Pinpoint the cell where the given text exists, returning its (x, y) midpoint coordinate. 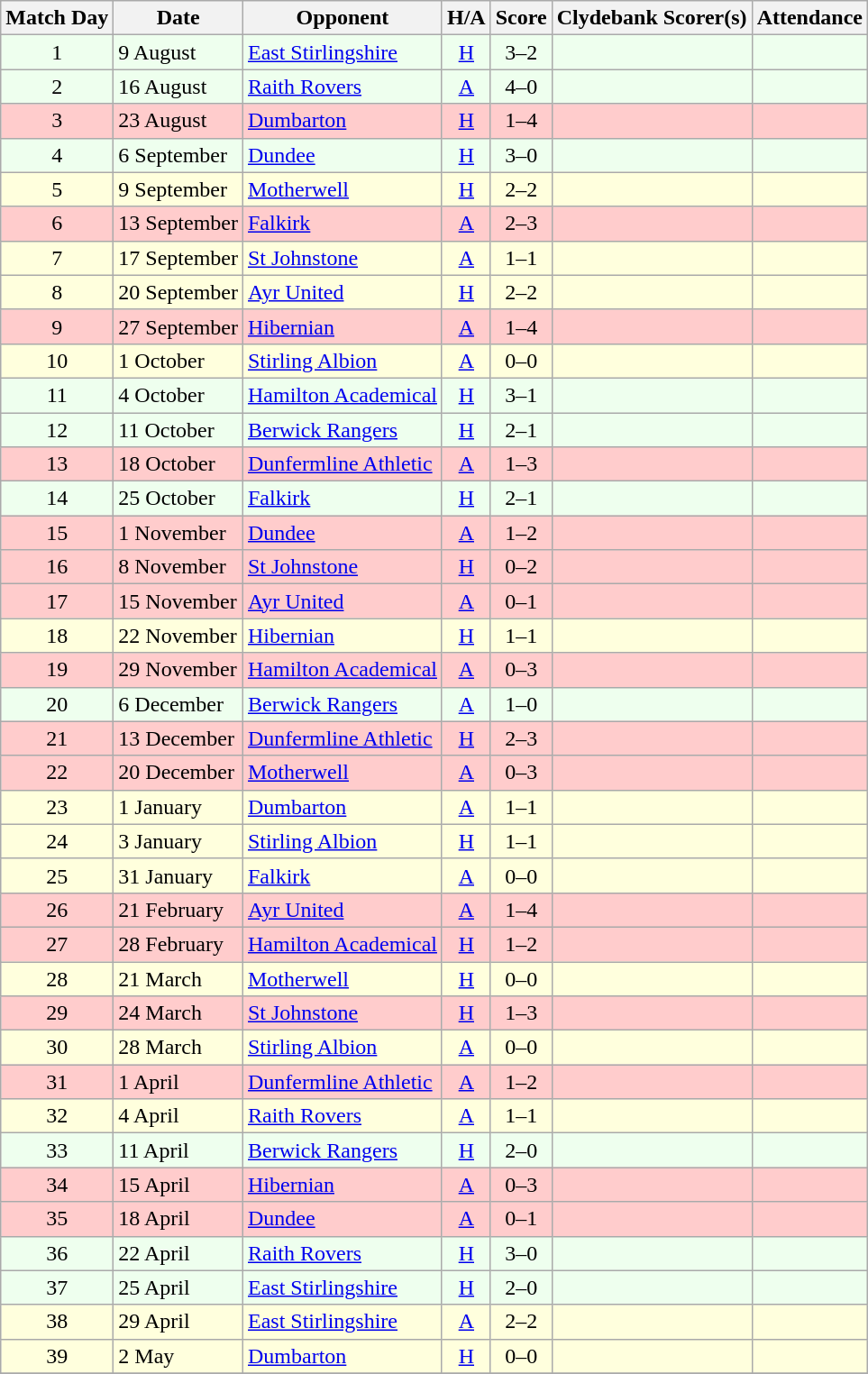
32 (58, 1116)
33 (58, 1150)
28 February (178, 944)
18 (58, 636)
11 April (178, 1150)
3–1 (521, 395)
3 (58, 121)
15 April (178, 1185)
17 September (178, 258)
31 January (178, 875)
4 (58, 155)
13 (58, 464)
36 (58, 1253)
25 October (178, 499)
29 April (178, 1322)
8 November (178, 567)
20 September (178, 292)
21 February (178, 910)
18 October (178, 464)
19 (58, 670)
22 April (178, 1253)
4 October (178, 395)
26 (58, 910)
5 (58, 189)
11 October (178, 430)
28 (58, 978)
9 August (178, 52)
4 April (178, 1116)
20 (58, 704)
12 (58, 430)
Match Day (58, 18)
28 March (178, 1048)
16 August (178, 87)
37 (58, 1287)
Opponent (343, 18)
2 May (178, 1356)
20 December (178, 773)
38 (58, 1322)
16 (58, 567)
1 January (178, 807)
39 (58, 1356)
3 January (178, 841)
1 April (178, 1082)
30 (58, 1048)
6 (58, 224)
11 (58, 395)
1–0 (521, 704)
H/A (466, 18)
9 (58, 326)
Date (178, 18)
10 (58, 361)
27 (58, 944)
6 December (178, 704)
15 (58, 533)
23 (58, 807)
25 April (178, 1287)
24 (58, 841)
25 (58, 875)
4–0 (521, 87)
8 (58, 292)
29 (58, 1013)
Clydebank Scorer(s) (652, 18)
Score (521, 18)
13 September (178, 224)
6 September (178, 155)
22 November (178, 636)
18 April (178, 1219)
29 November (178, 670)
23 August (178, 121)
1 October (178, 361)
7 (58, 258)
Attendance (809, 18)
31 (58, 1082)
13 December (178, 738)
0–2 (521, 567)
1 November (178, 533)
27 September (178, 326)
35 (58, 1219)
24 March (178, 1013)
14 (58, 499)
21 March (178, 978)
2 (58, 87)
34 (58, 1185)
17 (58, 601)
15 November (178, 601)
21 (58, 738)
22 (58, 773)
9 September (178, 189)
1 (58, 52)
3–2 (521, 52)
